Return the (x, y) coordinate for the center point of the cell that contains the specified text.  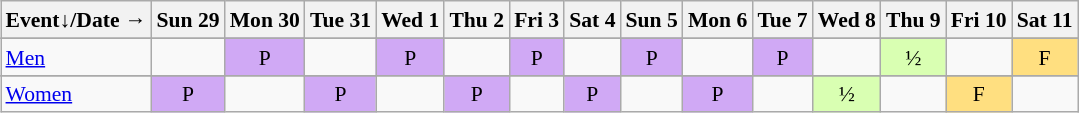
Sun 29 (188, 20)
Thu 9 (914, 20)
Fri 10 (979, 20)
Tue 31 (340, 20)
Sat 11 (1045, 20)
Wed 1 (410, 20)
Men (76, 56)
Mon 6 (718, 20)
Thu 2 (476, 20)
Tue 7 (782, 20)
Event↓/Date → (76, 20)
Fri 3 (536, 20)
Sun 5 (652, 20)
Sat 4 (592, 20)
Mon 30 (265, 20)
Wed 8 (847, 20)
Women (76, 94)
